Locate the cell with the specified text and output its [X, Y] center coordinate. 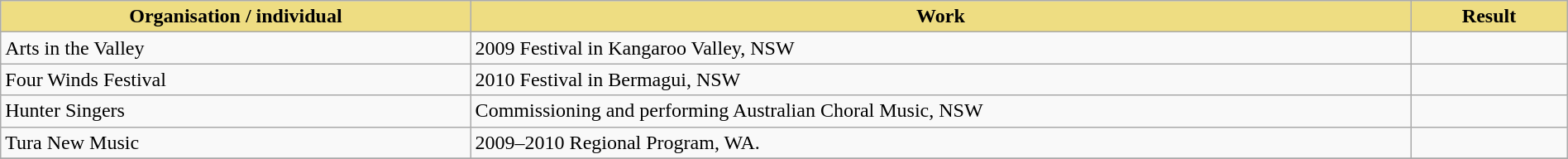
Arts in the Valley [236, 48]
2009 Festival in Kangaroo Valley, NSW [941, 48]
Four Winds Festival [236, 79]
Hunter Singers [236, 111]
2009–2010 Regional Program, WA. [941, 142]
Result [1489, 17]
Tura New Music [236, 142]
Organisation / individual [236, 17]
2010 Festival in Bermagui, NSW [941, 79]
Commissioning and performing Australian Choral Music, NSW [941, 111]
Work [941, 17]
